Capture the cell that displays the provided text and extract its [x, y] central coordinate. 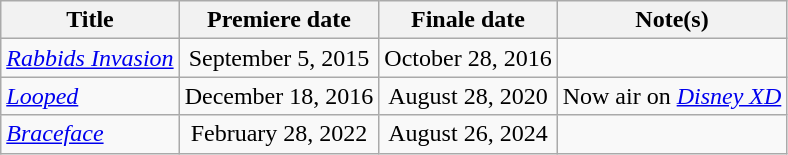
Rabbids Invasion [90, 58]
Premiere date [279, 20]
August 26, 2024 [468, 134]
Note(s) [672, 20]
August 28, 2020 [468, 96]
October 28, 2016 [468, 58]
Finale date [468, 20]
December 18, 2016 [279, 96]
Now air on Disney XD [672, 96]
February 28, 2022 [279, 134]
Title [90, 20]
Braceface [90, 134]
Looped [90, 96]
September 5, 2015 [279, 58]
